Extract the [x, y] coordinate from the center of the cell holding the provided text.  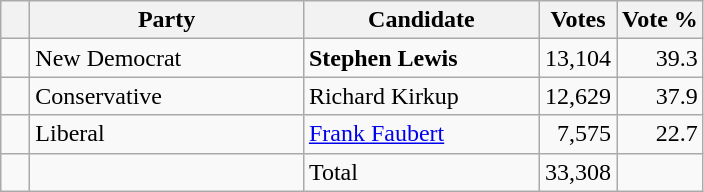
Liberal [167, 134]
37.9 [660, 96]
Stephen Lewis [421, 58]
New Democrat [167, 58]
Richard Kirkup [421, 96]
Conservative [167, 96]
Frank Faubert [421, 134]
Votes [578, 20]
7,575 [578, 134]
Party [167, 20]
13,104 [578, 58]
12,629 [578, 96]
39.3 [660, 58]
Total [421, 172]
33,308 [578, 172]
Candidate [421, 20]
22.7 [660, 134]
Vote % [660, 20]
